Output the [X, Y] coordinate of the center of the cell containing the given text.  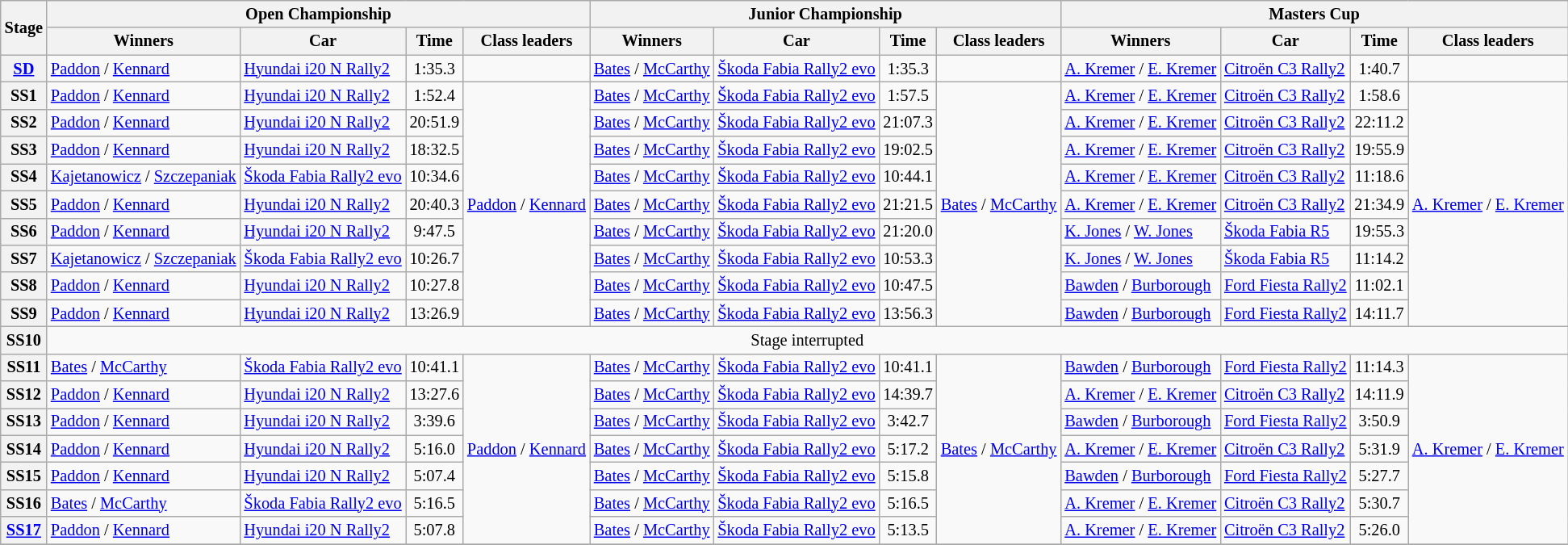
SS15 [24, 476]
11:02.1 [1380, 286]
5:27.7 [1380, 476]
19:55.3 [1380, 232]
13:56.3 [907, 313]
14:39.7 [907, 395]
10:44.1 [907, 177]
9:47.5 [434, 232]
5:17.2 [907, 449]
11:14.3 [1380, 367]
5:16.0 [434, 449]
SS8 [24, 286]
21:34.9 [1380, 204]
Stage [24, 27]
3:39.6 [434, 421]
5:15.8 [907, 476]
SS13 [24, 421]
5:07.4 [434, 476]
SD [24, 69]
14:11.9 [1380, 395]
SS14 [24, 449]
Junior Championship [826, 14]
22:11.2 [1380, 123]
SS16 [24, 503]
11:14.2 [1380, 258]
1:58.6 [1380, 95]
20:51.9 [434, 123]
5:30.7 [1380, 503]
5:07.8 [434, 530]
10:53.3 [907, 258]
SS11 [24, 367]
SS3 [24, 150]
10:34.6 [434, 177]
SS2 [24, 123]
SS1 [24, 95]
10:47.5 [907, 286]
13:27.6 [434, 395]
3:42.7 [907, 421]
Masters Cup [1314, 14]
5:13.5 [907, 530]
SS6 [24, 232]
20:40.3 [434, 204]
SS17 [24, 530]
21:20.0 [907, 232]
1:40.7 [1380, 69]
SS5 [24, 204]
SS4 [24, 177]
SS10 [24, 340]
SS9 [24, 313]
Stage interrupted [807, 340]
14:11.7 [1380, 313]
5:31.9 [1380, 449]
10:26.7 [434, 258]
5:26.0 [1380, 530]
3:50.9 [1380, 421]
SS7 [24, 258]
21:07.3 [907, 123]
19:02.5 [907, 150]
11:18.6 [1380, 177]
19:55.9 [1380, 150]
18:32.5 [434, 150]
10:27.8 [434, 286]
13:26.9 [434, 313]
SS12 [24, 395]
1:52.4 [434, 95]
21:21.5 [907, 204]
1:57.5 [907, 95]
Open Championship [318, 14]
